Extract the (x, y) coordinate from the center of the cell holding the provided text.  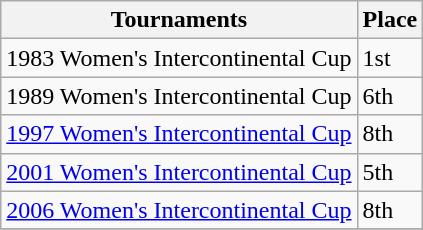
1st (390, 58)
5th (390, 172)
2001 Women's Intercontinental Cup (179, 172)
Place (390, 20)
1989 Women's Intercontinental Cup (179, 96)
1983 Women's Intercontinental Cup (179, 58)
Tournaments (179, 20)
1997 Women's Intercontinental Cup (179, 134)
6th (390, 96)
2006 Women's Intercontinental Cup (179, 210)
